Output the [x, y] coordinate of the center of the cell containing the given text.  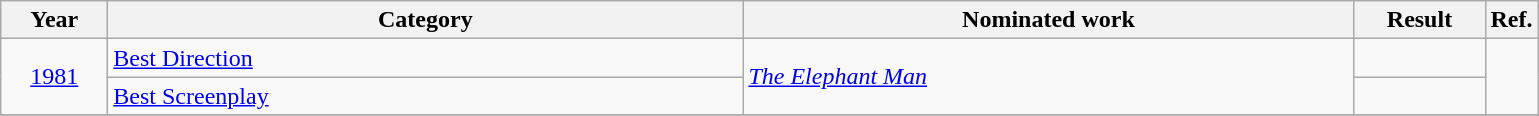
Ref. [1512, 20]
Result [1420, 20]
Year [54, 20]
1981 [54, 77]
Nominated work [1048, 20]
Best Direction [426, 58]
Category [426, 20]
The Elephant Man [1048, 77]
Best Screenplay [426, 96]
